Pinpoint the cell where the given text exists, returning its (X, Y) midpoint coordinate. 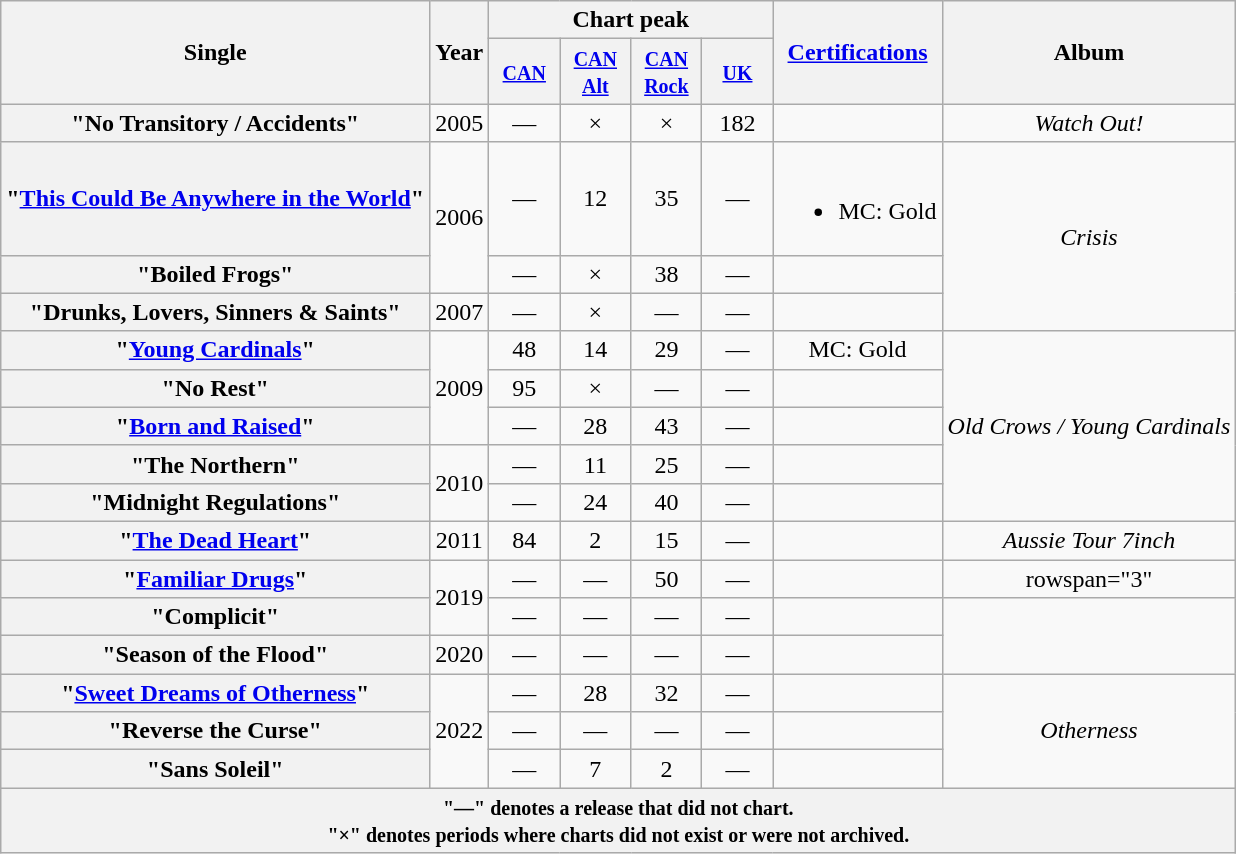
50 (666, 579)
2020 (460, 655)
Old Crows / Young Cardinals (1089, 426)
"This Could Be Anywhere in the World" (216, 198)
38 (666, 274)
11 (596, 464)
Chart peak (631, 20)
Otherness (1089, 731)
12 (596, 198)
Watch Out! (1089, 123)
rowspan="3" (1089, 579)
15 (666, 540)
43 (666, 426)
84 (524, 540)
7 (596, 769)
"Complicit" (216, 617)
2010 (460, 483)
Year (460, 52)
2019 (460, 598)
2011 (460, 540)
2005 (460, 123)
2007 (460, 312)
"Sweet Dreams of Otherness" (216, 693)
95 (524, 388)
48 (524, 350)
"The Northern" (216, 464)
"Season of the Flood" (216, 655)
2006 (460, 218)
2009 (460, 388)
2022 (460, 731)
"Drunks, Lovers, Sinners & Saints" (216, 312)
"Young Cardinals" (216, 350)
29 (666, 350)
"Boiled Frogs" (216, 274)
Single (216, 52)
"No Rest" (216, 388)
"Familiar Drugs" (216, 579)
"—" denotes a release that did not chart."×" denotes periods where charts did not exist or were not archived. (618, 820)
CANAlt (596, 72)
"Reverse the Curse" (216, 731)
CANRock (666, 72)
Certifications (858, 52)
182 (738, 123)
CAN (524, 72)
UK (738, 72)
Album (1089, 52)
Aussie Tour 7inch (1089, 540)
"No Transitory / Accidents" (216, 123)
25 (666, 464)
"Midnight Regulations" (216, 502)
40 (666, 502)
"Sans Soleil" (216, 769)
Crisis (1089, 236)
35 (666, 198)
"Born and Raised" (216, 426)
24 (596, 502)
32 (666, 693)
14 (596, 350)
"The Dead Heart" (216, 540)
